Locate the cell with the specified text and output its (x, y) center coordinate. 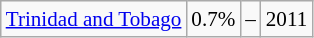
Trinidad and Tobago (94, 18)
0.7% (213, 18)
– (250, 18)
2011 (286, 18)
